Find where the given text appears and provide that cell's center as [x, y] coordinate. 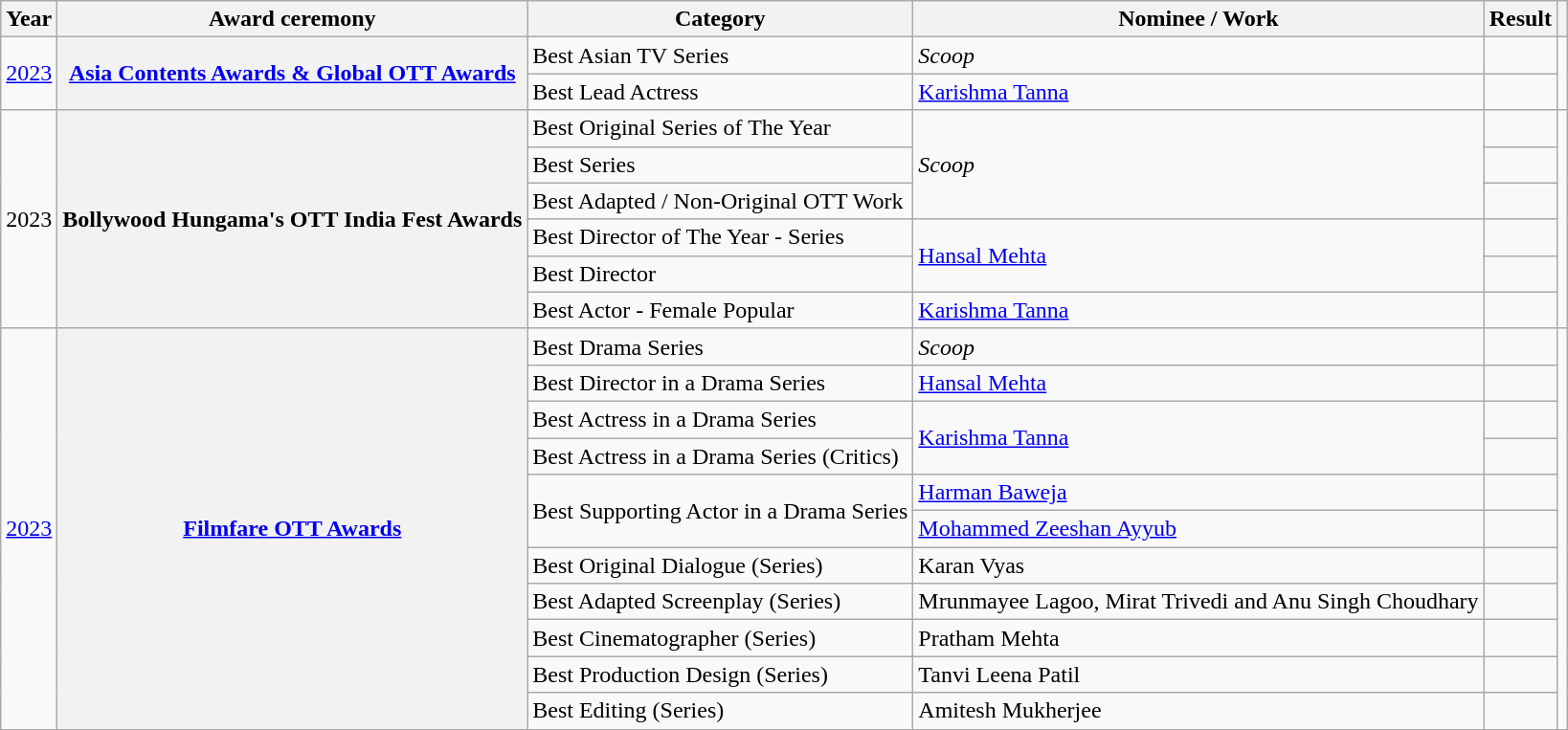
Best Production Design (Series) [720, 675]
Best Original Dialogue (Series) [720, 565]
Karan Vyas [1198, 565]
Best Director [720, 274]
Best Editing (Series) [720, 711]
Best Actor - Female Popular [720, 310]
Asia Contents Awards & Global OTT Awards [293, 74]
Best Adapted Screenplay (Series) [720, 602]
Harman Baweja [1198, 493]
Pratham Mehta [1198, 638]
Best Director of The Year - Series [720, 237]
Best Actress in a Drama Series [720, 419]
Mrunmayee Lagoo, Mirat Trivedi and Anu Singh Choudhary [1198, 602]
Tanvi Leena Patil [1198, 675]
Best Original Series of The Year [720, 128]
Bollywood Hungama's OTT India Fest Awards [293, 219]
Filmfare OTT Awards [293, 528]
Best Series [720, 165]
Nominee / Work [1198, 19]
Best Supporting Actor in a Drama Series [720, 511]
Amitesh Mukherjee [1198, 711]
Best Adapted / Non-Original OTT Work [720, 201]
Mohammed Zeeshan Ayyub [1198, 529]
Award ceremony [293, 19]
Best Cinematographer (Series) [720, 638]
Category [720, 19]
Best Lead Actress [720, 92]
Best Asian TV Series [720, 55]
Year [29, 19]
Best Actress in a Drama Series (Critics) [720, 456]
Best Drama Series [720, 346]
Result [1520, 19]
Best Director in a Drama Series [720, 383]
